Capture the cell that displays the provided text and extract its [x, y] central coordinate. 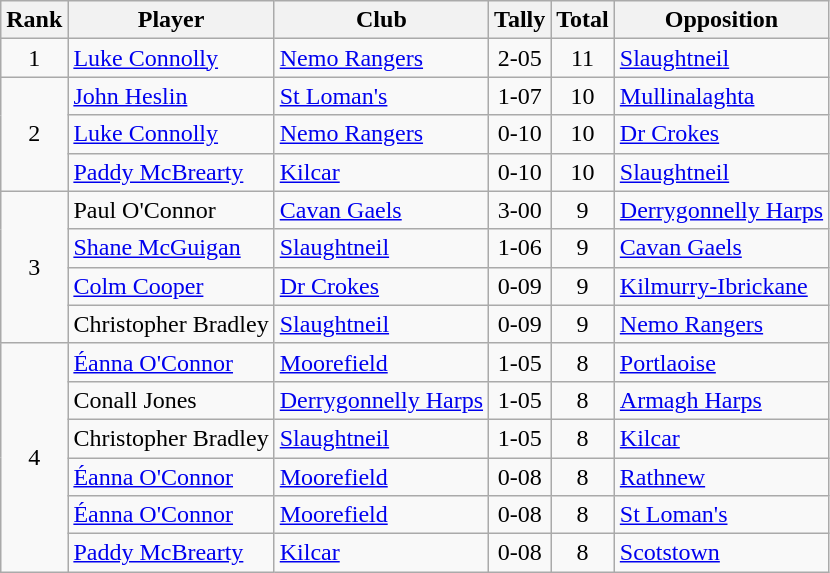
Armagh Harps [721, 400]
Tally [520, 20]
2-05 [520, 58]
3 [34, 267]
Player [171, 20]
1 [34, 58]
11 [583, 58]
4 [34, 457]
John Heslin [171, 96]
Total [583, 20]
1-07 [520, 96]
Rank [34, 20]
Colm Cooper [171, 286]
3-00 [520, 210]
Club [381, 20]
Rathnew [721, 477]
1-06 [520, 248]
Paul O'Connor [171, 210]
2 [34, 134]
Mullinalaghta [721, 96]
Shane McGuigan [171, 248]
Conall Jones [171, 400]
Portlaoise [721, 362]
Kilmurry-Ibrickane [721, 286]
Opposition [721, 20]
Scotstown [721, 553]
